Provide the [X, Y] coordinate of the cell's center where the given text is located.  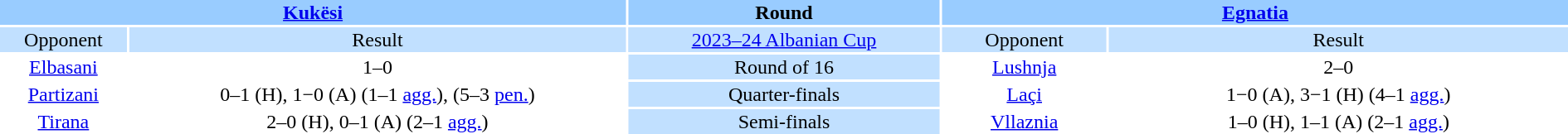
1–0 [377, 67]
Tirana [63, 122]
Egnatia [1255, 12]
Semi-finals [784, 122]
0–1 (H), 1−0 (A) (1–1 agg.), (5–3 pen.) [377, 94]
Round [784, 12]
Lushnja [1025, 67]
2–0 [1339, 67]
1–0 (H), 1–1 (A) (2–1 agg.) [1339, 122]
Round of 16 [784, 67]
2–0 (H), 0–1 (A) (2–1 agg.) [377, 122]
Elbasani [63, 67]
Laçi [1025, 94]
Quarter-finals [784, 94]
Vllaznia [1025, 122]
2023–24 Albanian Cup [784, 40]
Kukësi [313, 12]
Partizani [63, 94]
1−0 (A), 3−1 (H) (4–1 agg.) [1339, 94]
